Locate the cell with the specified text and output its [X, Y] center coordinate. 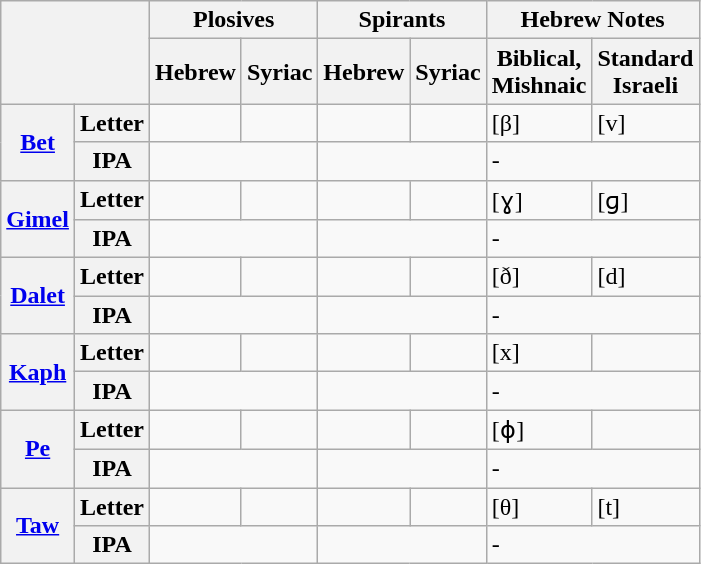
Biblical,Mishnaic [539, 72]
Gimel [38, 219]
Pe [38, 449]
[x] [539, 353]
[ɣ] [539, 200]
[ɸ] [539, 430]
[d] [646, 277]
Taw [38, 526]
Bet [38, 142]
Plosives [233, 20]
[θ] [539, 507]
StandardIsraeli [646, 72]
Kaph [38, 372]
[t] [646, 507]
Dalet [38, 296]
[β] [539, 123]
[ɡ] [646, 200]
Hebrew Notes [592, 20]
[v] [646, 123]
Spirants [402, 20]
[ð] [539, 277]
